Scan for the cell matching the given text and deliver its [X, Y] coordinate at center. 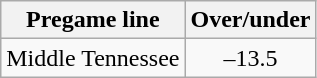
Over/under [250, 20]
Middle Tennessee [93, 58]
Pregame line [93, 20]
–13.5 [250, 58]
